Capture the cell that displays the provided text and extract its (x, y) central coordinate. 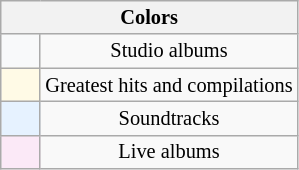
Greatest hits and compilations (168, 85)
Live albums (168, 152)
Studio albums (168, 51)
Colors (150, 17)
Soundtracks (168, 118)
